Output the [X, Y] coordinate of the center of the cell containing the given text.  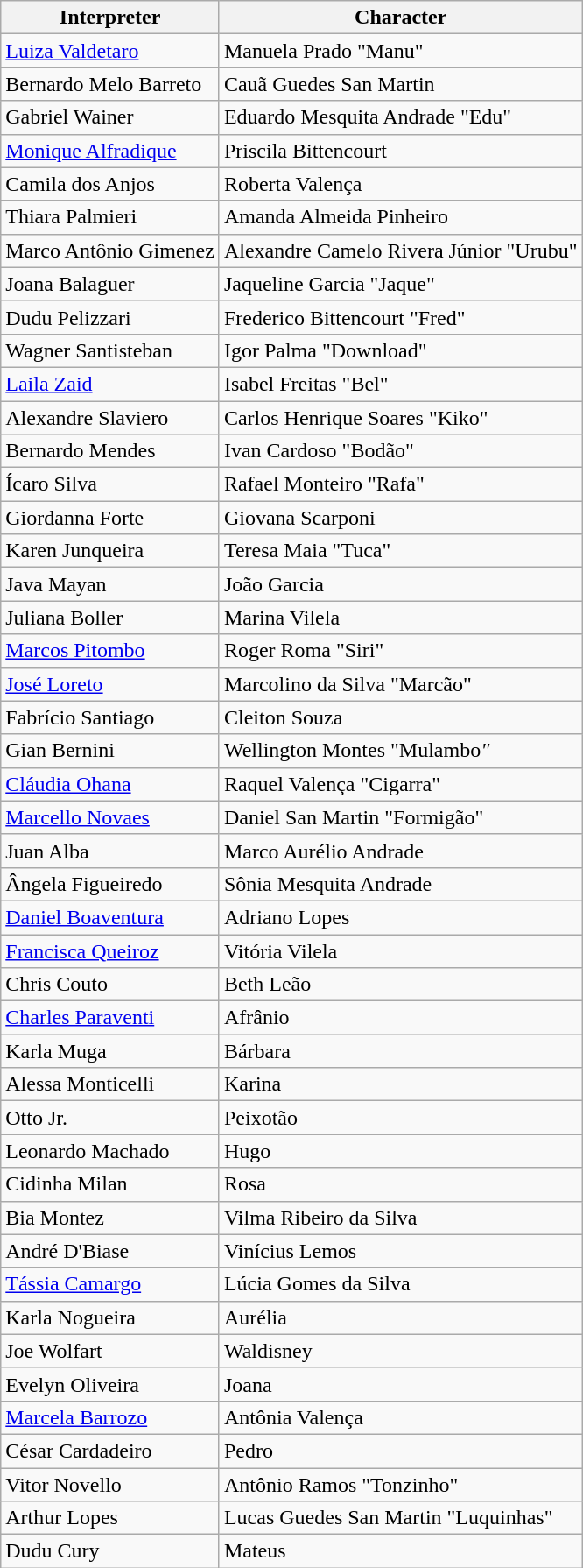
Roger Roma "Siri" [401, 651]
Jaqueline Garcia "Jaque" [401, 284]
Juliana Boller [110, 618]
Sônia Mesquita Andrade [401, 884]
Vilma Ribeiro da Silva [401, 1218]
Bernardo Mendes [110, 451]
Marco Aurélio Andrade [401, 851]
Monique Alfradique [110, 151]
Francisca Queiroz [110, 950]
Marcello Novaes [110, 817]
Tássia Camargo [110, 1284]
Fabrício Santiago [110, 717]
Waldisney [401, 1351]
Dudu Pelizzari [110, 317]
Teresa Maia "Tuca" [401, 551]
Carlos Henrique Soares "Kiko" [401, 418]
Bernardo Melo Barreto [110, 84]
Java Mayan [110, 584]
Joana Balaguer [110, 284]
Vinícius Lemos [401, 1251]
Dudu Cury [110, 1551]
Arthur Lopes [110, 1518]
Leonardo Machado [110, 1151]
Isabel Freitas "Bel" [401, 384]
Alexandre Slaviero [110, 418]
Otto Jr. [110, 1118]
Ícaro Silva [110, 484]
Karla Muga [110, 1051]
Lucas Guedes San Martin "Luquinhas" [401, 1518]
Thiara Palmieri [110, 217]
Peixotão [401, 1118]
Marcela Barrozo [110, 1417]
Vitória Vilela [401, 950]
Marina Vilela [401, 618]
Karen Junqueira [110, 551]
José Loreto [110, 684]
Cidinha Milan [110, 1184]
Wellington Montes "Mulambo" [401, 751]
Lúcia Gomes da Silva [401, 1284]
Priscila Bittencourt [401, 151]
Marcolino da Silva "Marcão" [401, 684]
Ivan Cardoso "Bodão" [401, 451]
Adriano Lopes [401, 917]
César Cardadeiro [110, 1451]
Cláudia Ohana [110, 784]
João Garcia [401, 584]
Afrânio [401, 1018]
Bárbara [401, 1051]
Cleiton Souza [401, 717]
Rafael Monteiro "Rafa" [401, 484]
Antônia Valença [401, 1417]
Manuela Prado "Manu" [401, 51]
Cauã Guedes San Martin [401, 84]
Antônio Ramos "Tonzinho" [401, 1485]
Charles Paraventi [110, 1018]
Evelyn Oliveira [110, 1384]
Character [401, 18]
Amanda Almeida Pinheiro [401, 217]
Camila dos Anjos [110, 184]
Joe Wolfart [110, 1351]
Ângela Figueiredo [110, 884]
Bia Montez [110, 1218]
Alessa Monticelli [110, 1084]
Vitor Novello [110, 1485]
Mateus [401, 1551]
Alexandre Camelo Rivera Júnior "Urubu" [401, 251]
André D'Biase [110, 1251]
Daniel Boaventura [110, 917]
Gabriel Wainer [110, 117]
Giovana Scarponi [401, 518]
Gian Bernini [110, 751]
Eduardo Mesquita Andrade "Edu" [401, 117]
Laila Zaid [110, 384]
Daniel San Martin "Formigão" [401, 817]
Wagner Santisteban [110, 350]
Raquel Valença "Cigarra" [401, 784]
Igor Palma "Download" [401, 350]
Interpreter [110, 18]
Aurélia [401, 1317]
Roberta Valença [401, 184]
Juan Alba [110, 851]
Karina [401, 1084]
Marco Antônio Gimenez [110, 251]
Giordanna Forte [110, 518]
Marcos Pitombo [110, 651]
Frederico Bittencourt "Fred" [401, 317]
Joana [401, 1384]
Karla Nogueira [110, 1317]
Beth Leão [401, 985]
Chris Couto [110, 985]
Hugo [401, 1151]
Pedro [401, 1451]
Luiza Valdetaro [110, 51]
Rosa [401, 1184]
